Provide the (x, y) coordinate of the cell's center where the given text is located.  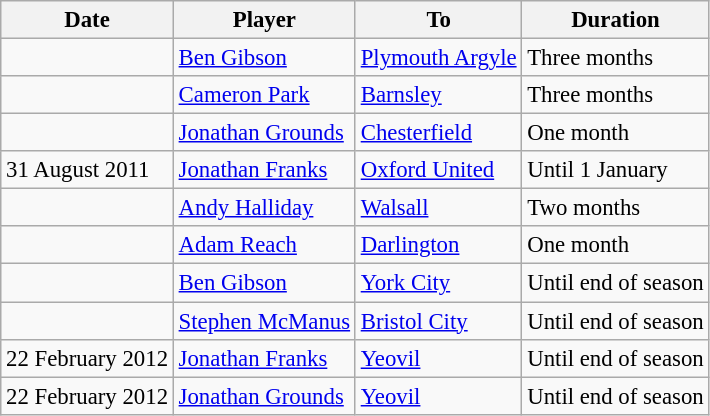
York City (438, 283)
Walsall (438, 208)
Adam Reach (264, 245)
Stephen McManus (264, 321)
31 August 2011 (88, 170)
Oxford United (438, 170)
Until 1 January (616, 170)
Player (264, 20)
Barnsley (438, 95)
To (438, 20)
Darlington (438, 245)
Chesterfield (438, 133)
Andy Halliday (264, 208)
Bristol City (438, 321)
Duration (616, 20)
Two months (616, 208)
Cameron Park (264, 95)
Date (88, 20)
Plymouth Argyle (438, 58)
